For the text-containing cell, return its midpoint in (x, y) coordinate format. 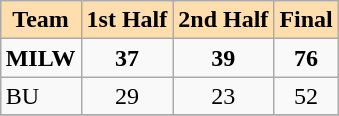
2nd Half (224, 20)
MILW (40, 58)
1st Half (127, 20)
52 (306, 96)
Final (306, 20)
39 (224, 58)
BU (40, 96)
76 (306, 58)
Team (40, 20)
23 (224, 96)
29 (127, 96)
37 (127, 58)
